Output the (x, y) coordinate of the center of the cell containing the given text.  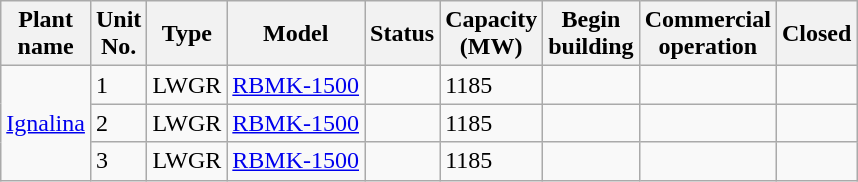
Model (296, 34)
2 (118, 123)
Capacity(MW) (492, 34)
Closed (816, 34)
Status (402, 34)
UnitNo. (118, 34)
Type (187, 34)
1 (118, 85)
3 (118, 161)
Commercialoperation (708, 34)
Beginbuilding (591, 34)
Ignalina (46, 123)
Plantname (46, 34)
